Search for the cell housing the specified text and yield its (X, Y) center coordinate. 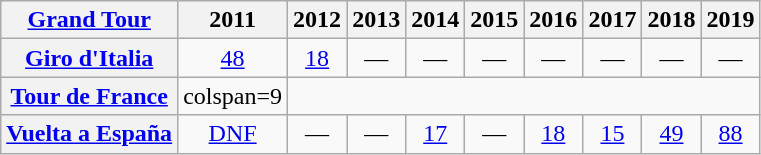
2015 (494, 20)
15 (612, 134)
2017 (612, 20)
88 (730, 134)
colspan=9 (233, 96)
17 (436, 134)
2013 (376, 20)
2018 (672, 20)
Giro d'Italia (90, 58)
48 (233, 58)
2019 (730, 20)
49 (672, 134)
2014 (436, 20)
2011 (233, 20)
Grand Tour (90, 20)
2016 (554, 20)
2012 (318, 20)
DNF (233, 134)
Tour de France (90, 96)
Vuelta a España (90, 134)
